Pinpoint the cell where the given text exists, returning its (x, y) midpoint coordinate. 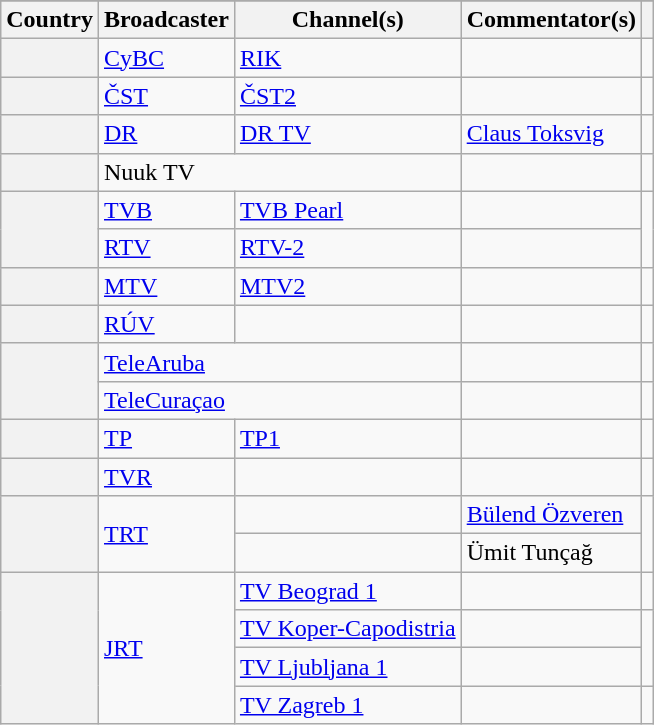
TV Beograd 1 (348, 591)
TV Ljubljana 1 (348, 667)
TRT (166, 534)
Bülend Özveren (551, 515)
TeleCuraçao (280, 400)
DR (166, 134)
TVB Pearl (348, 210)
ČST (166, 96)
TVB (166, 210)
RTV-2 (348, 248)
TeleAruba (280, 362)
TV Koper-Capodistria (348, 629)
Country (50, 20)
RTV (166, 248)
JRT (166, 648)
TP (166, 438)
TV Zagreb 1 (348, 705)
TVR (166, 477)
MTV2 (348, 286)
Ümit Tunçağ (551, 553)
MTV (166, 286)
Channel(s) (348, 20)
TP1 (348, 438)
RÚV (166, 324)
ČST2 (348, 96)
Claus Toksvig (551, 134)
RIK (348, 58)
Nuuk TV (280, 172)
CyBC (166, 58)
Commentator(s) (551, 20)
DR TV (348, 134)
Broadcaster (166, 20)
